For the text-containing cell, return its midpoint in (x, y) coordinate format. 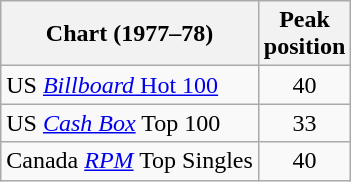
US Cash Box Top 100 (130, 123)
Canada RPM Top Singles (130, 161)
Chart (1977–78) (130, 34)
33 (304, 123)
US Billboard Hot 100 (130, 85)
Peakposition (304, 34)
